From the cell containing the given text, extract its center point as [x, y] coordinate. 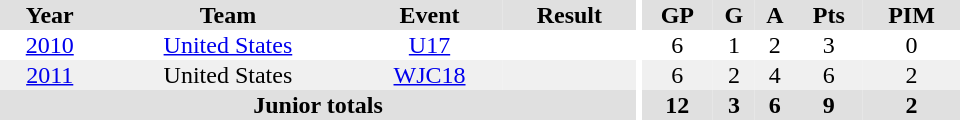
Year [50, 15]
0 [912, 45]
G [734, 15]
U17 [429, 45]
12 [678, 105]
2011 [50, 75]
A [775, 15]
4 [775, 75]
PIM [912, 15]
Junior totals [318, 105]
Team [228, 15]
9 [829, 105]
Event [429, 15]
1 [734, 45]
GP [678, 15]
WJC18 [429, 75]
Result [570, 15]
2010 [50, 45]
Pts [829, 15]
